Determine the [x, y] coordinate at the center of the cell enclosing the given text.  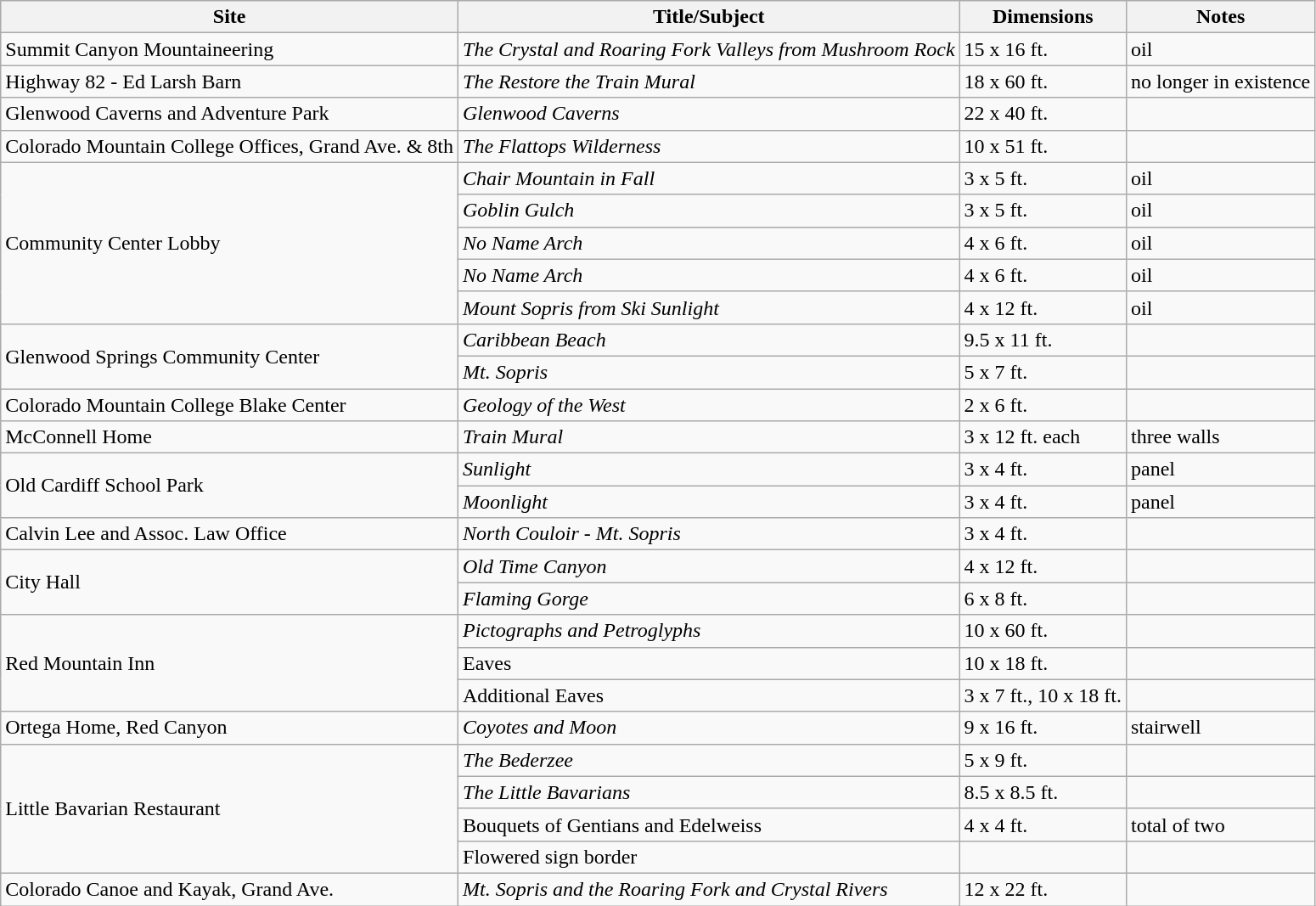
The Crystal and Roaring Fork Valleys from Mushroom Rock [710, 49]
Additional Eaves [710, 695]
Coyotes and Moon [710, 728]
Sunlight [710, 470]
Flowered sign border [710, 857]
9 x 16 ft. [1043, 728]
5 x 9 ft. [1043, 760]
Mount Sopris from Ski Sunlight [710, 307]
The Restore the Train Mural [710, 82]
Summit Canyon Mountaineering [229, 49]
Glenwood Caverns and Adventure Park [229, 114]
total of two [1220, 824]
2 x 6 ft. [1043, 405]
Glenwood Springs Community Center [229, 356]
Old Time Canyon [710, 566]
Glenwood Caverns [710, 114]
Mt. Sopris and the Roaring Fork and Crystal Rivers [710, 889]
City Hall [229, 582]
9.5 x 11 ft. [1043, 340]
Little Bavarian Restaurant [229, 808]
The Little Bavarians [710, 792]
Ortega Home, Red Canyon [229, 728]
10 x 60 ft. [1043, 631]
McConnell Home [229, 437]
3 x 7 ft., 10 x 18 ft. [1043, 695]
The Bederzee [710, 760]
Colorado Mountain College Blake Center [229, 405]
Moonlight [710, 502]
15 x 16 ft. [1043, 49]
North Couloir - Mt. Sopris [710, 534]
Calvin Lee and Assoc. Law Office [229, 534]
Notes [1220, 17]
10 x 18 ft. [1043, 663]
Bouquets of Gentians and Edelweiss [710, 824]
Red Mountain Inn [229, 663]
stairwell [1220, 728]
Colorado Canoe and Kayak, Grand Ave. [229, 889]
Goblin Gulch [710, 211]
18 x 60 ft. [1043, 82]
22 x 40 ft. [1043, 114]
3 x 12 ft. each [1043, 437]
The Flattops Wilderness [710, 146]
Flaming Gorge [710, 599]
Site [229, 17]
Dimensions [1043, 17]
5 x 7 ft. [1043, 372]
6 x 8 ft. [1043, 599]
three walls [1220, 437]
Old Cardiff School Park [229, 486]
10 x 51 ft. [1043, 146]
Train Mural [710, 437]
no longer in existence [1220, 82]
Pictographs and Petroglyphs [710, 631]
Highway 82 - Ed Larsh Barn [229, 82]
Caribbean Beach [710, 340]
12 x 22 ft. [1043, 889]
Geology of the West [710, 405]
Community Center Lobby [229, 243]
4 x 4 ft. [1043, 824]
Eaves [710, 663]
Colorado Mountain College Offices, Grand Ave. & 8th [229, 146]
8.5 x 8.5 ft. [1043, 792]
Mt. Sopris [710, 372]
Title/Subject [710, 17]
Chair Mountain in Fall [710, 178]
